For the text-containing cell, return its midpoint in (x, y) coordinate format. 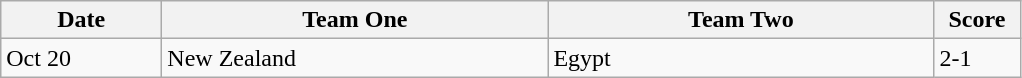
Oct 20 (82, 58)
2-1 (977, 58)
Team One (355, 20)
Date (82, 20)
Team Two (741, 20)
New Zealand (355, 58)
Score (977, 20)
Egypt (741, 58)
